Capture the cell that displays the provided text and extract its (x, y) central coordinate. 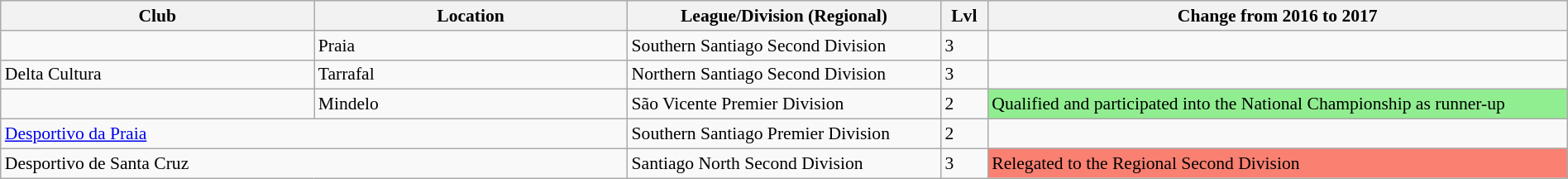
Santiago North Second Division (784, 163)
Praia (471, 46)
São Vicente Premier Division (784, 104)
Desportivo da Praia (314, 134)
Southern Santiago Second Division (784, 46)
Club (157, 16)
Desportivo de Santa Cruz (314, 163)
Mindelo (471, 104)
Location (471, 16)
Tarrafal (471, 75)
Lvl (964, 16)
Northern Santiago Second Division (784, 75)
Relegated to the Regional Second Division (1277, 163)
Qualified and participated into the National Championship as runner-up (1277, 104)
League/Division (Regional) (784, 16)
Change from 2016 to 2017 (1277, 16)
Southern Santiago Premier Division (784, 134)
Delta Cultura (157, 75)
